Find where the given text appears and provide that cell's center as [X, Y] coordinate. 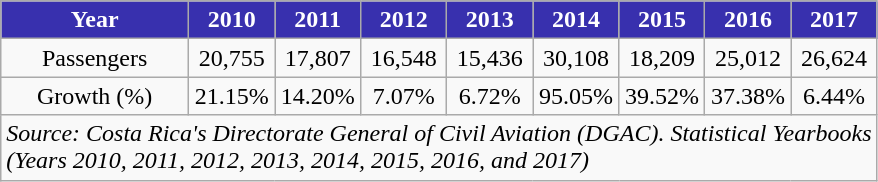
2015 [662, 20]
37.38% [748, 96]
2016 [748, 20]
2011 [318, 20]
39.52% [662, 96]
14.20% [318, 96]
20,755 [232, 58]
95.05% [576, 96]
16,548 [404, 58]
Source: Costa Rica's Directorate General of Civil Aviation (DGAC). Statistical Yearbooks(Years 2010, 2011, 2012, 2013, 2014, 2015, 2016, and 2017) [439, 148]
2017 [834, 20]
2013 [490, 20]
26,624 [834, 58]
Year [95, 20]
15,436 [490, 58]
Growth (%) [95, 96]
2012 [404, 20]
17,807 [318, 58]
Passengers [95, 58]
2010 [232, 20]
7.07% [404, 96]
30,108 [576, 58]
6.44% [834, 96]
2014 [576, 20]
18,209 [662, 58]
25,012 [748, 58]
6.72% [490, 96]
21.15% [232, 96]
